Return the (X, Y) coordinate for the center point of the cell that contains the specified text.  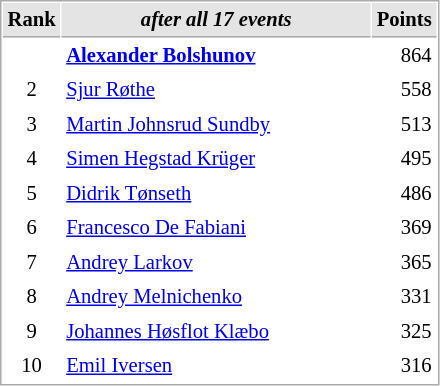
3 (32, 124)
9 (32, 332)
6 (32, 228)
Andrey Melnichenko (216, 296)
7 (32, 262)
Francesco De Fabiani (216, 228)
365 (404, 262)
8 (32, 296)
Alexander Bolshunov (216, 56)
Sjur Røthe (216, 90)
Andrey Larkov (216, 262)
486 (404, 194)
Emil Iversen (216, 366)
495 (404, 158)
513 (404, 124)
864 (404, 56)
10 (32, 366)
325 (404, 332)
Points (404, 20)
5 (32, 194)
Johannes Høsflot Klæbo (216, 332)
Simen Hegstad Krüger (216, 158)
369 (404, 228)
331 (404, 296)
after all 17 events (216, 20)
4 (32, 158)
Martin Johnsrud Sundby (216, 124)
Rank (32, 20)
Didrik Tønseth (216, 194)
558 (404, 90)
2 (32, 90)
316 (404, 366)
